Provide the (X, Y) coordinate of the cell's center where the given text is located.  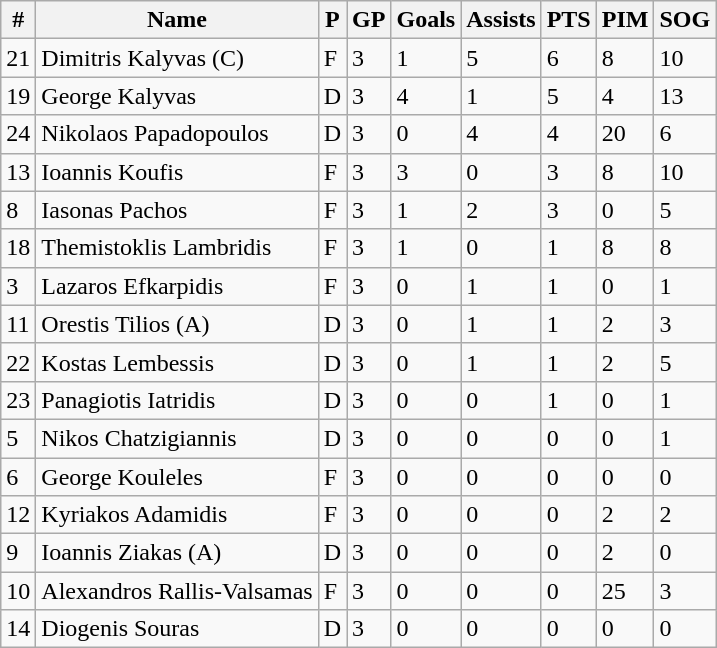
PTS (568, 20)
Kostas Lembessis (177, 362)
Panagiotis Iatridis (177, 400)
Ioannis Koufis (177, 172)
Iasonas Pachos (177, 210)
PIM (625, 20)
22 (18, 362)
Kyriakos Adamidis (177, 515)
19 (18, 96)
Ioannis Ziakas (A) (177, 553)
18 (18, 248)
9 (18, 553)
SOG (685, 20)
12 (18, 515)
Assists (501, 20)
Nikos Chatzigiannis (177, 438)
Name (177, 20)
14 (18, 629)
# (18, 20)
Orestis Tilios (A) (177, 324)
P (332, 20)
Nikolaos Papadopoulos (177, 134)
Alexandros Rallis-Valsamas (177, 591)
Lazaros Efkarpidis (177, 286)
Themistoklis Lambridis (177, 248)
George Kalyvas (177, 96)
GP (369, 20)
11 (18, 324)
George Kouleles (177, 477)
24 (18, 134)
20 (625, 134)
25 (625, 591)
Dimitris Kalyvas (C) (177, 58)
Diogenis Souras (177, 629)
Goals (426, 20)
21 (18, 58)
23 (18, 400)
